Determine the (X, Y) coordinate at the center of the cell enclosing the given text.  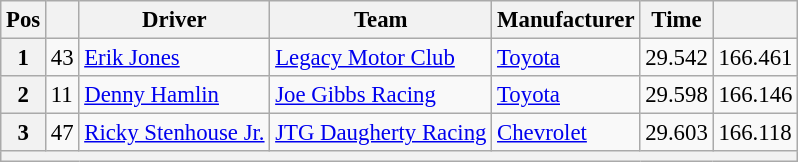
Ricky Stenhouse Jr. (174, 133)
Denny Hamlin (174, 95)
3 (24, 133)
Pos (24, 20)
Legacy Motor Club (381, 58)
166.146 (756, 95)
47 (62, 133)
2 (24, 95)
Team (381, 20)
29.598 (676, 95)
Erik Jones (174, 58)
Manufacturer (566, 20)
166.118 (756, 133)
Joe Gibbs Racing (381, 95)
11 (62, 95)
166.461 (756, 58)
Driver (174, 20)
JTG Daugherty Racing (381, 133)
29.603 (676, 133)
Time (676, 20)
Chevrolet (566, 133)
29.542 (676, 58)
1 (24, 58)
43 (62, 58)
